Return the (x, y) coordinate for the center point of the cell that contains the specified text.  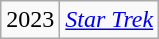
Star Trek (110, 20)
2023 (30, 20)
